Provide the [X, Y] coordinate of the cell's center where the given text is located.  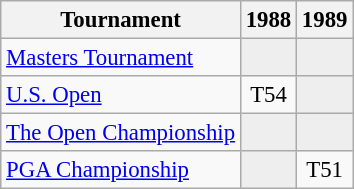
PGA Championship [121, 170]
1988 [268, 20]
T51 [325, 170]
U.S. Open [121, 95]
T54 [268, 95]
Tournament [121, 20]
Masters Tournament [121, 58]
1989 [325, 20]
The Open Championship [121, 133]
